Return the [X, Y] coordinate for the center point of the cell that contains the specified text.  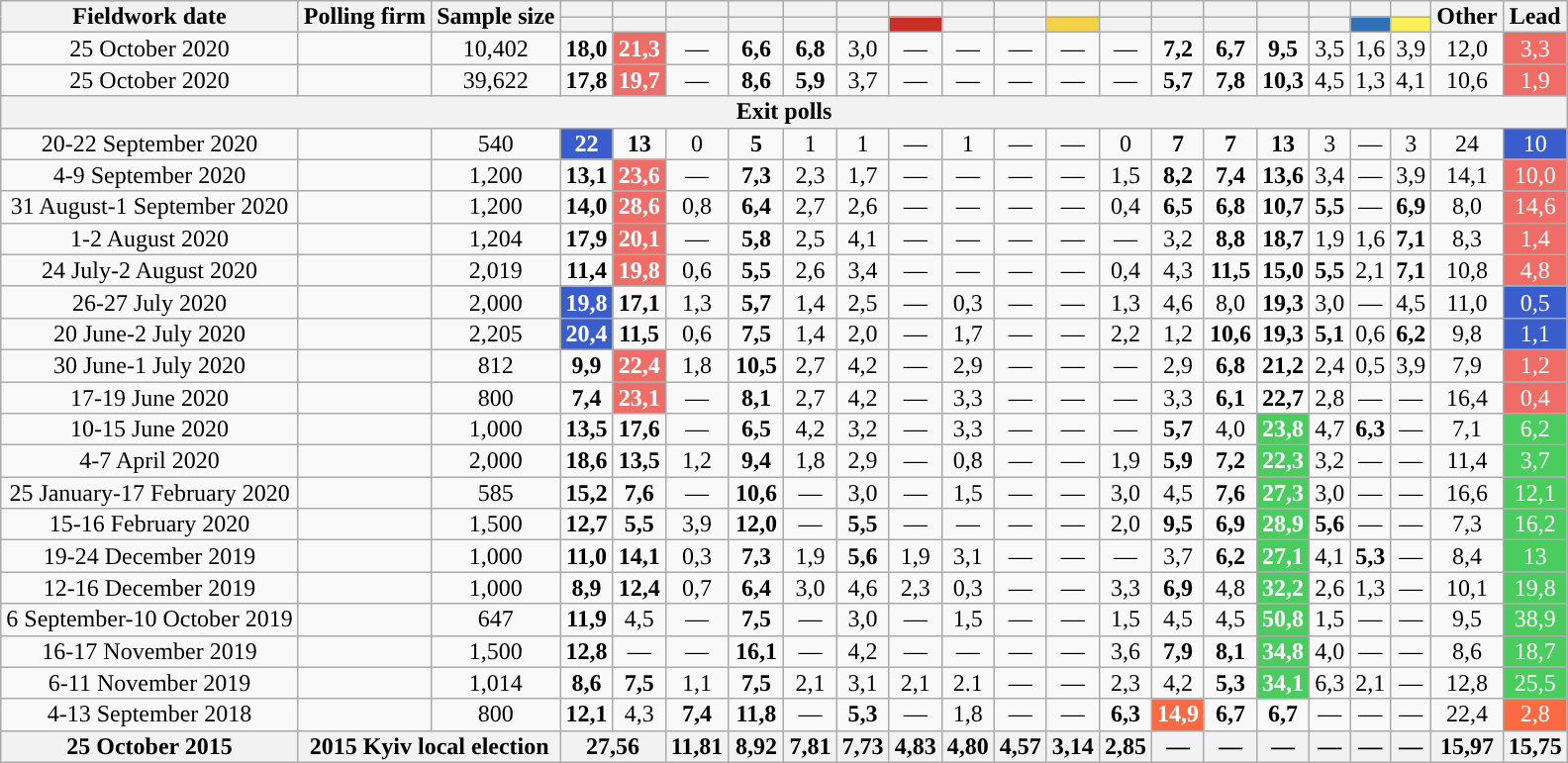
585 [496, 493]
15,2 [586, 493]
Sample size [496, 17]
5,8 [756, 238]
20,4 [586, 334]
16,6 [1467, 493]
2,4 [1330, 365]
14,6 [1534, 207]
30 June-1 July 2020 [150, 365]
Exit polls [784, 112]
22,7 [1283, 398]
27,1 [1283, 556]
7,8 [1229, 80]
10,0 [1534, 175]
23,1 [639, 398]
32,2 [1283, 588]
22,3 [1283, 461]
20,1 [639, 238]
21,2 [1283, 365]
15,75 [1534, 746]
2015 Kyiv local election [430, 746]
Polling firm [364, 17]
15,97 [1467, 746]
9,9 [586, 365]
4-13 September 2018 [150, 715]
17-19 June 2020 [150, 398]
18,0 [586, 48]
19,7 [639, 80]
647 [496, 620]
20 June-2 July 2020 [150, 334]
2,019 [496, 270]
4,7 [1330, 429]
10,5 [756, 365]
4,83 [915, 746]
20-22 September 2020 [150, 143]
23,6 [639, 175]
19-24 December 2019 [150, 556]
4-7 April 2020 [150, 461]
50,8 [1283, 620]
10,8 [1467, 270]
27,3 [1283, 493]
Fieldwork date [150, 17]
10,3 [1283, 80]
6 September-10 October 2019 [150, 620]
14,9 [1178, 715]
39,622 [496, 80]
17,1 [639, 302]
4,80 [968, 746]
8,92 [756, 746]
3,14 [1073, 746]
12,4 [639, 588]
17,8 [586, 80]
1,014 [496, 683]
16,1 [756, 651]
17,9 [586, 238]
8,9 [586, 588]
4,57 [1020, 746]
6-11 November 2019 [150, 683]
Other [1467, 17]
21,3 [639, 48]
24 [1467, 143]
25 January-17 February 2020 [150, 493]
5,1 [1330, 334]
0,7 [697, 588]
2.1 [968, 683]
27,56 [613, 746]
10 [1534, 143]
540 [496, 143]
8,4 [1467, 556]
15-16 February 2020 [150, 525]
10,402 [496, 48]
16,2 [1534, 525]
2,85 [1125, 746]
34,1 [1283, 683]
12,7 [586, 525]
16,4 [1467, 398]
31 August-1 September 2020 [150, 207]
Lead [1534, 17]
1-2 August 2020 [150, 238]
38,9 [1534, 620]
10,1 [1467, 588]
3,5 [1330, 48]
12-16 December 2019 [150, 588]
4-9 September 2020 [150, 175]
17,6 [639, 429]
16-17 November 2019 [150, 651]
25 October 2015 [150, 746]
13,6 [1283, 175]
18,6 [586, 461]
9,4 [756, 461]
8,8 [1229, 238]
7,73 [863, 746]
25,5 [1534, 683]
11,8 [756, 715]
11,81 [697, 746]
14,0 [586, 207]
22 [586, 143]
34,8 [1283, 651]
11,9 [586, 620]
15,0 [1283, 270]
1,204 [496, 238]
7,81 [810, 746]
13,1 [586, 175]
8,2 [1178, 175]
2,205 [496, 334]
8,3 [1467, 238]
5 [756, 143]
10,7 [1283, 207]
10-15 June 2020 [150, 429]
28,9 [1283, 525]
812 [496, 365]
24 July-2 August 2020 [150, 270]
3,6 [1125, 651]
28,6 [639, 207]
9,8 [1467, 334]
2,2 [1125, 334]
6,1 [1229, 398]
23,8 [1283, 429]
6,6 [756, 48]
26-27 July 2020 [150, 302]
